Determine the (X, Y) coordinate at the center of the cell enclosing the given text.  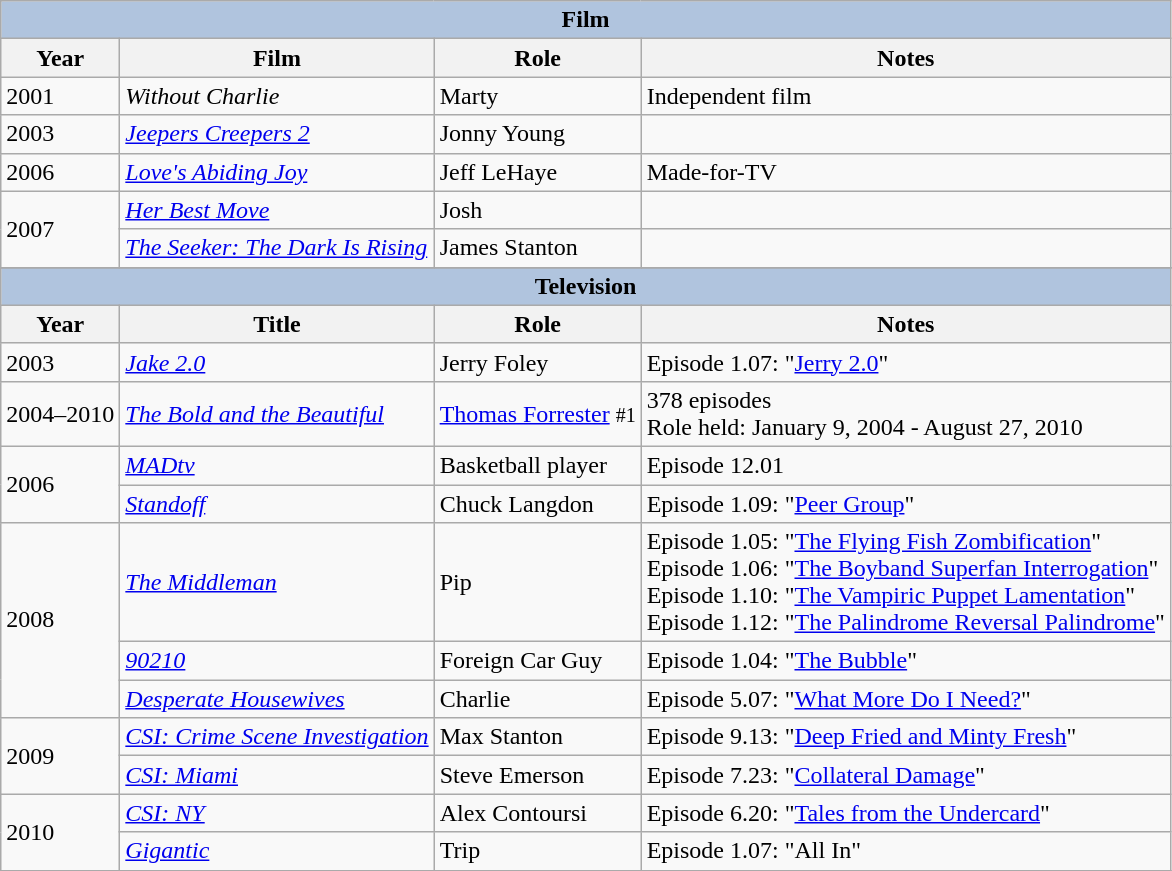
Love's Abiding Joy (277, 172)
Trip (538, 851)
Max Stanton (538, 737)
CSI: Miami (277, 775)
Alex Contoursi (538, 813)
James Stanton (538, 248)
2008 (60, 620)
Standoff (277, 503)
90210 (277, 661)
2010 (60, 832)
2004–2010 (60, 414)
Episode 5.07: "What More Do I Need?" (906, 699)
Episode 1.07: "All In" (906, 851)
Made-for-TV (906, 172)
2001 (60, 96)
Gigantic (277, 851)
Basketball player (538, 465)
Foreign Car Guy (538, 661)
Desperate Housewives (277, 699)
MADtv (277, 465)
The Seeker: The Dark Is Rising (277, 248)
Marty (538, 96)
Thomas Forrester #1 (538, 414)
2009 (60, 756)
Josh (538, 210)
Charlie (538, 699)
The Middleman (277, 582)
CSI: NY (277, 813)
Title (277, 324)
Episode 7.23: "Collateral Damage" (906, 775)
Episode 1.09: "Peer Group" (906, 503)
Jeepers Creepers 2 (277, 134)
Episode 1.04: "The Bubble" (906, 661)
Television (586, 286)
Steve Emerson (538, 775)
Episode 9.13: "Deep Fried and Minty Fresh" (906, 737)
Jake 2.0 (277, 362)
Episode 12.01 (906, 465)
378 episodes Role held: January 9, 2004 - August 27, 2010 (906, 414)
CSI: Crime Scene Investigation (277, 737)
2007 (60, 229)
Without Charlie (277, 96)
Jeff LeHaye (538, 172)
Jonny Young (538, 134)
Chuck Langdon (538, 503)
Episode 6.20: "Tales from the Undercard" (906, 813)
Pip (538, 582)
Independent film (906, 96)
Jerry Foley (538, 362)
Her Best Move (277, 210)
The Bold and the Beautiful (277, 414)
Episode 1.07: "Jerry 2.0" (906, 362)
